Pinpoint the cell where the given text exists, returning its [X, Y] midpoint coordinate. 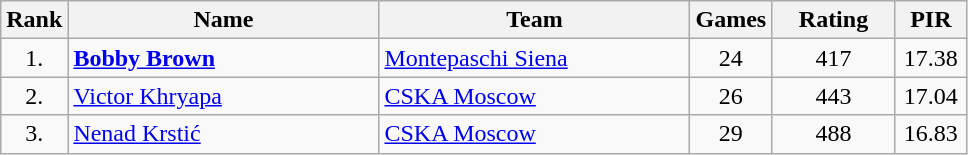
Nenad Krstić [224, 134]
1. [34, 58]
PIR [930, 20]
Victor Khryapa [224, 96]
Montepaschi Siena [534, 58]
16.83 [930, 134]
26 [731, 96]
Rating [834, 20]
Games [731, 20]
Bobby Brown [224, 58]
488 [834, 134]
443 [834, 96]
417 [834, 58]
29 [731, 134]
17.04 [930, 96]
2. [34, 96]
17.38 [930, 58]
Rank [34, 20]
Team [534, 20]
Name [224, 20]
3. [34, 134]
24 [731, 58]
